Return [X, Y] of the center of cell containing provided text 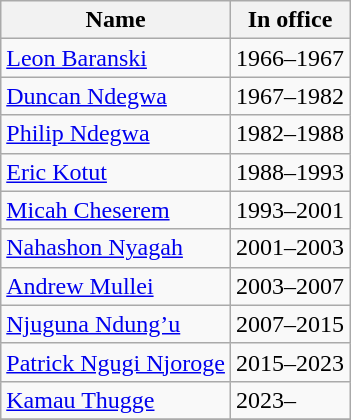
2001–2003 [290, 248]
2023– [290, 400]
Duncan Ndegwa [116, 96]
1993–2001 [290, 210]
1967–1982 [290, 96]
Andrew Mullei [116, 286]
Nahashon Nyagah [116, 248]
1982–1988 [290, 134]
Leon Baranski [116, 58]
Eric Kotut [116, 172]
2007–2015 [290, 324]
Name [116, 20]
Patrick Ngugi Njoroge [116, 362]
Njuguna Ndung’u [116, 324]
Philip Ndegwa [116, 134]
2003–2007 [290, 286]
1966–1967 [290, 58]
1988–1993 [290, 172]
Kamau Thugge [116, 400]
In office [290, 20]
2015–2023 [290, 362]
Micah Cheserem [116, 210]
